Detect which cell encompasses the target text, then output its [X, Y] center coordinate. 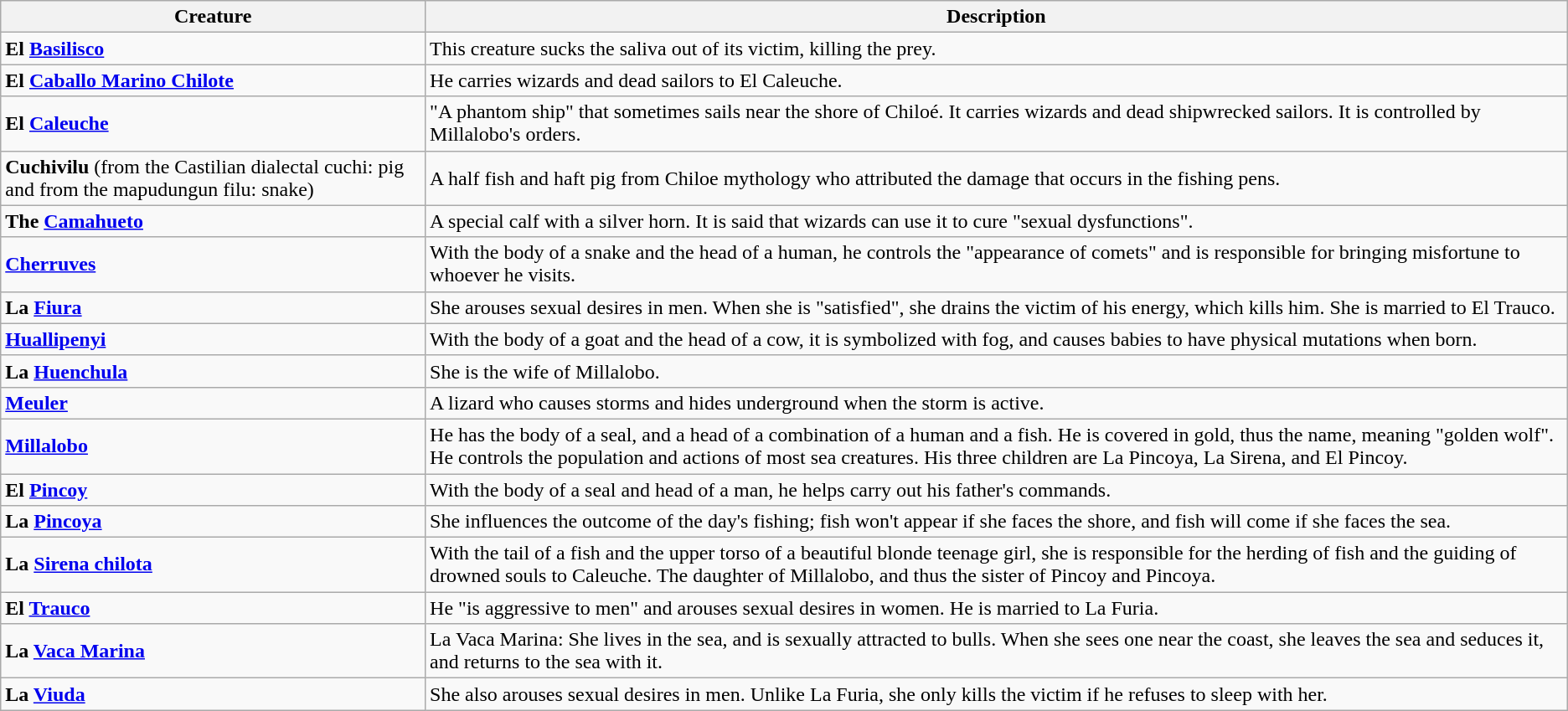
A half fish and haft pig from Chiloe mythology who attributed the damage that occurs in the fishing pens. [997, 178]
La Viuda [213, 694]
He carries wizards and dead sailors to El Caleuche. [997, 80]
She arouses sexual desires in men. When she is "satisfied", she drains the victim of his energy, which kills him. She is married to El Trauco. [997, 307]
La Pincoya [213, 522]
A special calf with a silver horn. It is said that wizards can use it to cure "sexual dysfunctions". [997, 221]
Creature [213, 17]
El Caleuche [213, 124]
Description [997, 17]
Huallipenyi [213, 339]
La Huenchula [213, 371]
The Camahueto [213, 221]
El Basilisco [213, 49]
She also arouses sexual desires in men. Unlike La Furia, she only kills the victim if he refuses to sleep with her. [997, 694]
La Fiura [213, 307]
La Vaca Marina [213, 652]
Millalobo [213, 446]
She is the wife of Millalobo. [997, 371]
A lizard who causes storms and hides underground when the storm is active. [997, 403]
El Caballo Marino Chilote [213, 80]
She influences the outcome of the day's fishing; fish won't appear if she faces the shore, and fish will come if she faces the sea. [997, 522]
Cherruves [213, 265]
This creature sucks the saliva out of its victim, killing the prey. [997, 49]
Meuler [213, 403]
With the body of a goat and the head of a cow, it is symbolized with fog, and causes babies to have physical mutations when born. [997, 339]
La Sirena chilota [213, 564]
With the body of a seal and head of a man, he helps carry out his father's commands. [997, 490]
El Pincoy [213, 490]
Cuchivilu (from the Castilian dialectal cuchi: pig and from the mapudungun filu: snake) [213, 178]
El Trauco [213, 608]
He "is aggressive to men" and arouses sexual desires in women. He is married to La Furia. [997, 608]
